From the cell containing the given text, extract its center point as [X, Y] coordinate. 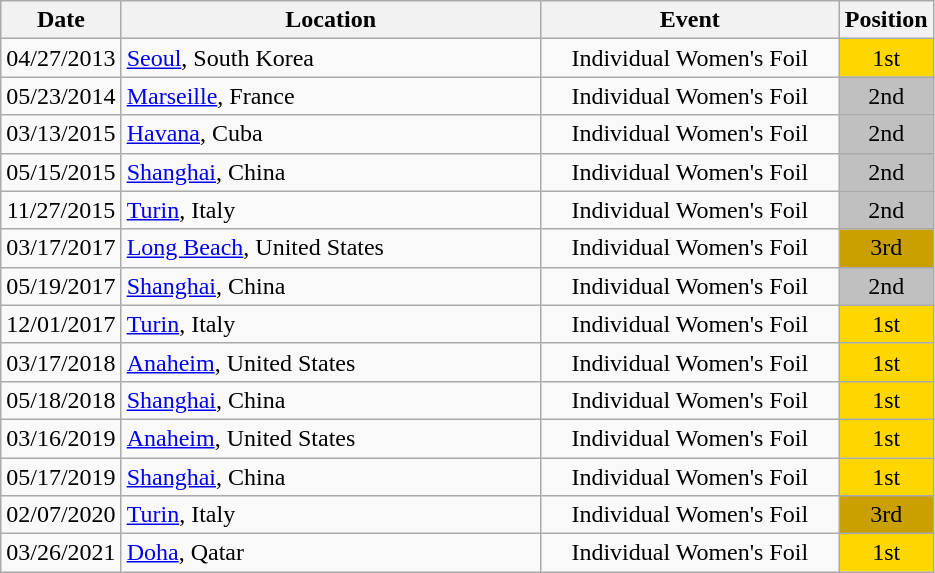
03/17/2017 [61, 248]
Seoul, South Korea [330, 58]
12/01/2017 [61, 324]
05/18/2018 [61, 400]
Date [61, 20]
Doha, Qatar [330, 553]
05/23/2014 [61, 96]
Event [690, 20]
Havana, Cuba [330, 134]
05/17/2019 [61, 477]
03/16/2019 [61, 438]
Location [330, 20]
05/15/2015 [61, 172]
04/27/2013 [61, 58]
Long Beach, United States [330, 248]
03/13/2015 [61, 134]
05/19/2017 [61, 286]
02/07/2020 [61, 515]
03/26/2021 [61, 553]
03/17/2018 [61, 362]
11/27/2015 [61, 210]
Marseille, France [330, 96]
Position [886, 20]
